Return [x, y] of the center of cell containing provided text 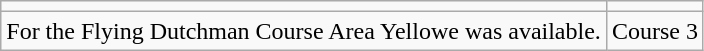
Course 3 [654, 31]
For the Flying Dutchman Course Area Yellowe was available. [304, 31]
